Return (X, Y) of the center of cell containing provided text 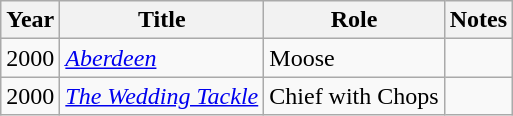
Year (30, 20)
Title (162, 20)
Notes (478, 20)
Role (354, 20)
Moose (354, 58)
Chief with Chops (354, 96)
The Wedding Tackle (162, 96)
Aberdeen (162, 58)
